Determine the (X, Y) coordinate at the center of the cell enclosing the given text.  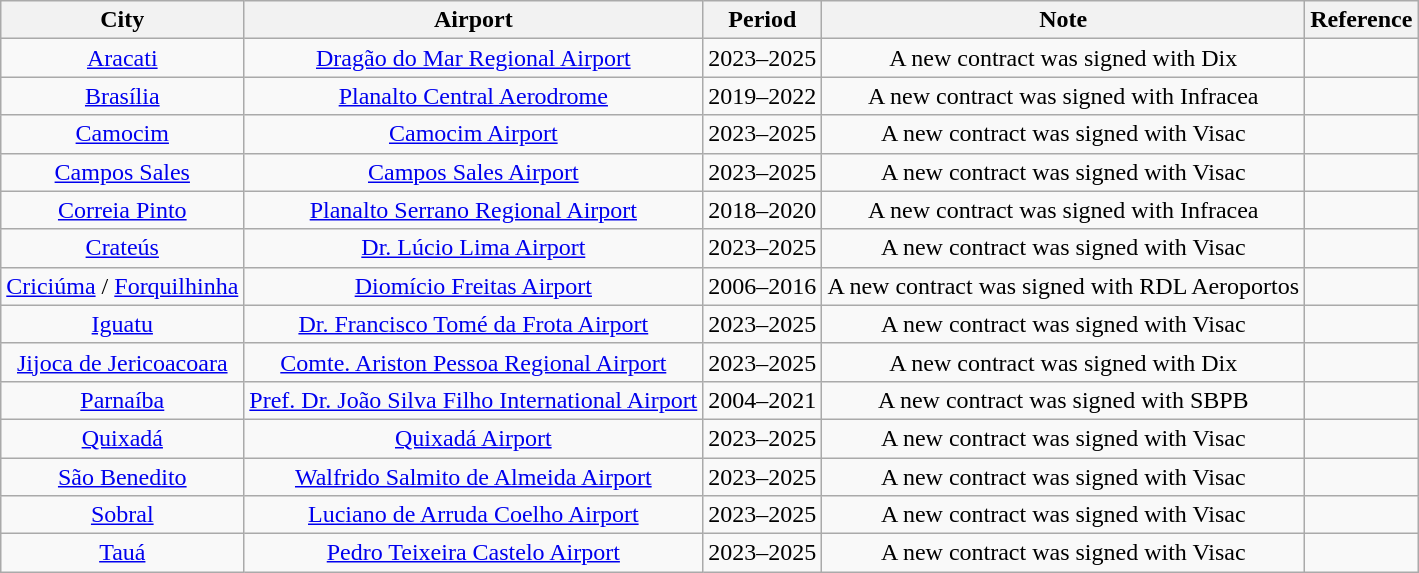
Planalto Serrano Regional Airport (474, 210)
Aracati (122, 58)
Dr. Lúcio Lima Airport (474, 248)
Dr. Francisco Tomé da Frota Airport (474, 324)
Planalto Central Aerodrome (474, 96)
Diomício Freitas Airport (474, 286)
Quixadá Airport (474, 438)
City (122, 20)
Brasília (122, 96)
2006–2016 (762, 286)
A new contract was signed with SBPB (1064, 400)
São Benedito (122, 477)
Comte. Ariston Pessoa Regional Airport (474, 362)
Reference (1362, 20)
2004–2021 (762, 400)
Period (762, 20)
Sobral (122, 515)
Pedro Teixeira Castelo Airport (474, 553)
Criciúma / Forquilhinha (122, 286)
Quixadá (122, 438)
Correia Pinto (122, 210)
Camocim (122, 134)
Campos Sales (122, 172)
Tauá (122, 553)
Airport (474, 20)
Camocim Airport (474, 134)
2018–2020 (762, 210)
Parnaíba (122, 400)
Dragão do Mar Regional Airport (474, 58)
Note (1064, 20)
Pref. Dr. João Silva Filho International Airport (474, 400)
Jijoca de Jericoacoara (122, 362)
Campos Sales Airport (474, 172)
Walfrido Salmito de Almeida Airport (474, 477)
2019–2022 (762, 96)
Crateús (122, 248)
A new contract was signed with RDL Aeroportos (1064, 286)
Luciano de Arruda Coelho Airport (474, 515)
Iguatu (122, 324)
